Scan for the cell matching the given text and deliver its (X, Y) coordinate at center. 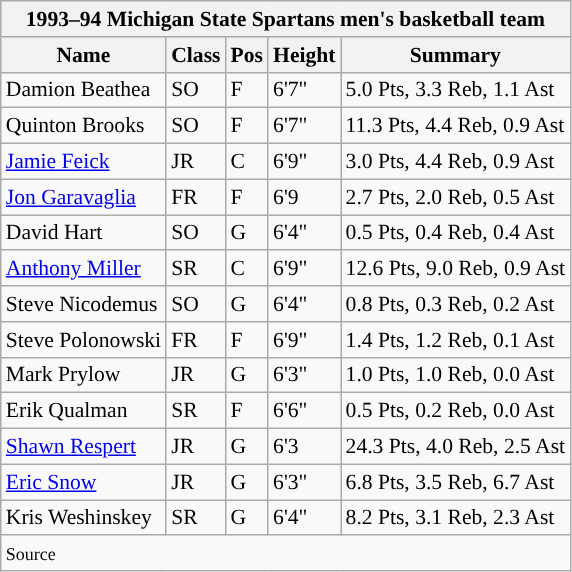
Source (286, 554)
Name (84, 55)
6'9 (304, 197)
Erik Qualman (84, 411)
24.3 Pts, 4.0 Reb, 2.5 Ast (456, 447)
12.6 Pts, 9.0 Reb, 0.9 Ast (456, 269)
0.5 Pts, 0.2 Reb, 0.0 Ast (456, 411)
Kris Weshinskey (84, 518)
8.2 Pts, 3.1 Reb, 2.3 Ast (456, 518)
1.4 Pts, 1.2 Reb, 0.1 Ast (456, 340)
6.8 Pts, 3.5 Reb, 6.7 Ast (456, 482)
6'3 (304, 447)
Steve Nicodemus (84, 304)
Jamie Feick (84, 162)
Class (196, 55)
11.3 Pts, 4.4 Reb, 0.9 Ast (456, 126)
Height (304, 55)
5.0 Pts, 3.3 Reb, 1.1 Ast (456, 90)
Mark Prylow (84, 375)
3.0 Pts, 4.4 Reb, 0.9 Ast (456, 162)
Summary (456, 55)
0.8 Pts, 0.3 Reb, 0.2 Ast (456, 304)
0.5 Pts, 0.4 Reb, 0.4 Ast (456, 233)
Quinton Brooks (84, 126)
Shawn Respert (84, 447)
Jon Garavaglia (84, 197)
2.7 Pts, 2.0 Reb, 0.5 Ast (456, 197)
Pos (248, 55)
Damion Beathea (84, 90)
1.0 Pts, 1.0 Reb, 0.0 Ast (456, 375)
Anthony Miller (84, 269)
David Hart (84, 233)
1993–94 Michigan State Spartans men's basketball team (286, 19)
6'6" (304, 411)
Steve Polonowski (84, 340)
Eric Snow (84, 482)
